Search for the cell housing the specified text and yield its (X, Y) center coordinate. 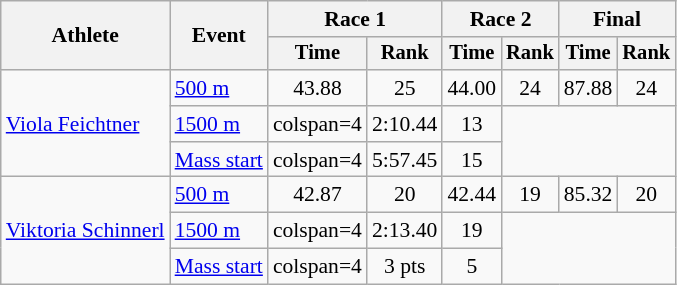
Event (219, 36)
87.88 (588, 88)
42.44 (472, 195)
2:10.44 (404, 124)
44.00 (472, 88)
3 pts (404, 267)
Race 2 (500, 19)
Race 1 (356, 19)
2:13.40 (404, 231)
5:57.45 (404, 160)
Viktoria Schinnerl (86, 230)
Final (617, 19)
Athlete (86, 36)
5 (472, 267)
42.87 (318, 195)
13 (472, 124)
15 (472, 160)
85.32 (588, 195)
25 (404, 88)
43.88 (318, 88)
Viola Feichtner (86, 124)
